Find where the given text appears and provide that cell's center as (X, Y) coordinate. 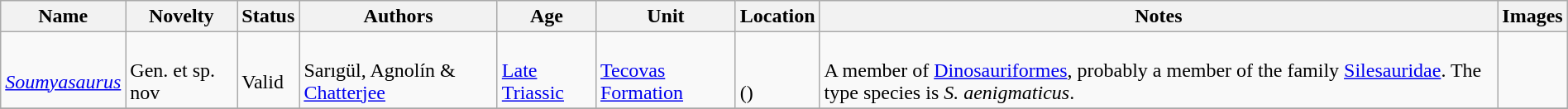
Gen. et sp. nov (182, 70)
Tecovas Formation (665, 70)
Authors (399, 17)
Sarıgül, Agnolín & Chatterjee (399, 70)
Status (268, 17)
Valid (268, 70)
Name (63, 17)
Images (1532, 17)
Novelty (182, 17)
Notes (1159, 17)
Unit (665, 17)
() (777, 70)
Soumyasaurus (63, 70)
Age (546, 17)
Location (777, 17)
A member of Dinosauriformes, probably a member of the family Silesauridae. The type species is S. aenigmaticus. (1159, 70)
Late Triassic (546, 70)
